Locate the cell with the specified text and output its [X, Y] center coordinate. 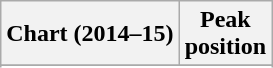
Peakposition [225, 34]
Chart (2014–15) [90, 34]
